Locate the cell with the specified text and output its (X, Y) center coordinate. 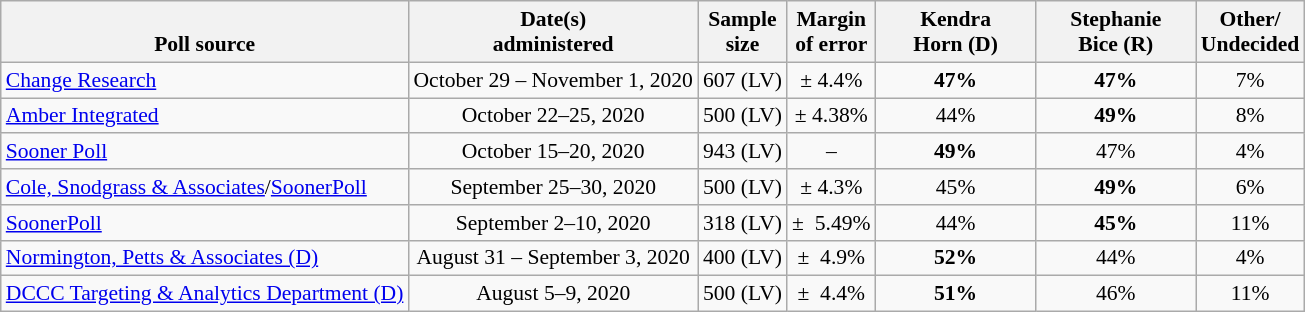
Other/Undecided (1250, 32)
Cole, Snodgrass & Associates/SoonerPoll (205, 187)
August 5–9, 2020 (553, 294)
October 15–20, 2020 (553, 152)
318 (LV) (742, 223)
Samplesize (742, 32)
KendraHorn (D) (956, 32)
August 31 – September 3, 2020 (553, 258)
September 2–10, 2020 (553, 223)
51% (956, 294)
8% (1250, 116)
– (832, 152)
± 4.3% (832, 187)
Poll source (205, 32)
± 5.49% (832, 223)
StephanieBice (R) (1116, 32)
607 (LV) (742, 80)
Sooner Poll (205, 152)
± 4.38% (832, 116)
52% (956, 258)
October 29 – November 1, 2020 (553, 80)
± 4.9% (832, 258)
Date(s)administered (553, 32)
Change Research (205, 80)
7% (1250, 80)
Amber Integrated (205, 116)
943 (LV) (742, 152)
DCCC Targeting & Analytics Department (D) (205, 294)
6% (1250, 187)
Normington, Petts & Associates (D) (205, 258)
September 25–30, 2020 (553, 187)
400 (LV) (742, 258)
46% (1116, 294)
October 22–25, 2020 (553, 116)
SoonerPoll (205, 223)
Marginof error (832, 32)
